Extract the [x, y] coordinate from the center of the cell holding the provided text.  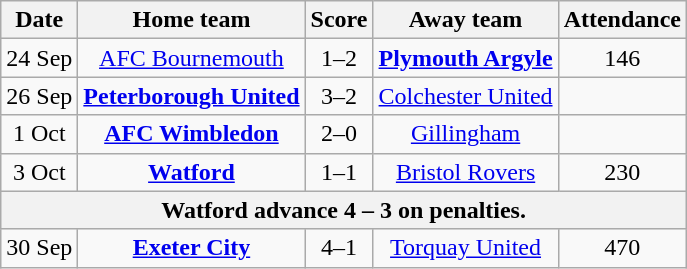
Colchester United [466, 96]
Home team [192, 20]
230 [622, 172]
30 Sep [40, 248]
3–2 [339, 96]
AFC Wimbledon [192, 134]
Away team [466, 20]
Torquay United [466, 248]
Attendance [622, 20]
1–2 [339, 58]
146 [622, 58]
1–1 [339, 172]
Watford advance 4 – 3 on penalties. [344, 210]
26 Sep [40, 96]
2–0 [339, 134]
Plymouth Argyle [466, 58]
Date [40, 20]
Peterborough United [192, 96]
24 Sep [40, 58]
Exeter City [192, 248]
3 Oct [40, 172]
Score [339, 20]
Watford [192, 172]
4–1 [339, 248]
1 Oct [40, 134]
Bristol Rovers [466, 172]
AFC Bournemouth [192, 58]
470 [622, 248]
Gillingham [466, 134]
